Extract the (x, y) coordinate from the center of the cell holding the provided text.  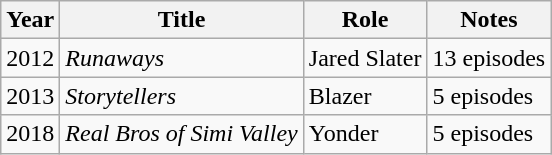
Yonder (365, 134)
Notes (489, 20)
Year (30, 20)
Role (365, 20)
Title (182, 20)
2018 (30, 134)
13 episodes (489, 58)
2012 (30, 58)
Blazer (365, 96)
Jared Slater (365, 58)
2013 (30, 96)
Runaways (182, 58)
Real Bros of Simi Valley (182, 134)
Storytellers (182, 96)
